Scan for the cell matching the given text and deliver its (x, y) coordinate at center. 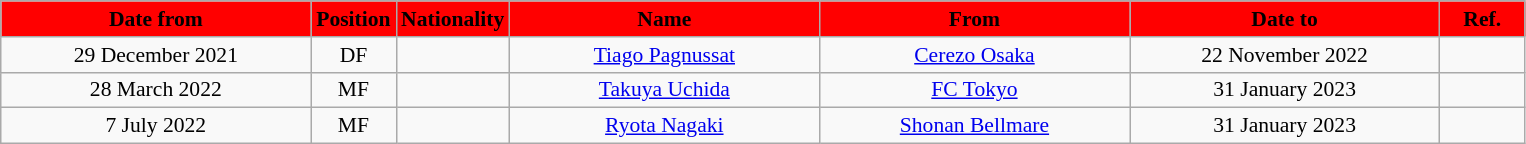
FC Tokyo (974, 90)
Tiago Pagnussat (664, 55)
Position (354, 19)
Ref. (1482, 19)
Date from (156, 19)
DF (354, 55)
From (974, 19)
22 November 2022 (1285, 55)
Cerezo Osaka (974, 55)
Ryota Nagaki (664, 126)
Takuya Uchida (664, 90)
Date to (1285, 19)
Nationality (452, 19)
Shonan Bellmare (974, 126)
Name (664, 19)
29 December 2021 (156, 55)
7 July 2022 (156, 126)
28 March 2022 (156, 90)
